Identify which cell holds the provided text, then report its (X, Y) central coordinate. 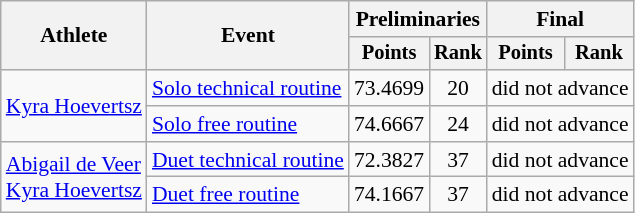
Abigail de VeerKyra Hoevertsz (74, 178)
74.6667 (389, 124)
Event (248, 36)
Duet free routine (248, 195)
Athlete (74, 36)
Preliminaries (418, 19)
74.1667 (389, 195)
Final (560, 19)
24 (458, 124)
Solo free routine (248, 124)
Solo technical routine (248, 88)
Duet technical routine (248, 160)
73.4699 (389, 88)
72.3827 (389, 160)
20 (458, 88)
Kyra Hoevertsz (74, 106)
